Search for the cell housing the specified text and yield its (x, y) center coordinate. 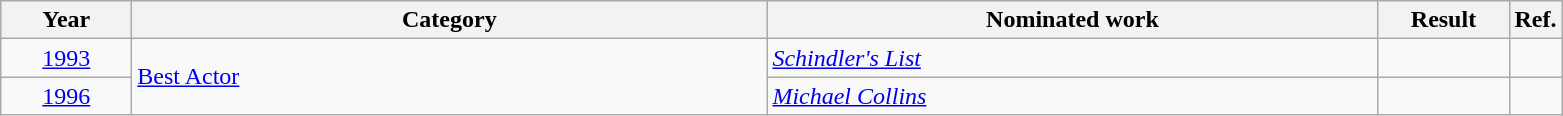
Result (1444, 20)
Michael Collins (1072, 96)
Year (66, 20)
Schindler's List (1072, 58)
Best Actor (450, 77)
Ref. (1536, 20)
Category (450, 20)
1996 (66, 96)
1993 (66, 58)
Nominated work (1072, 20)
